From the cell containing the given text, extract its center point as (x, y) coordinate. 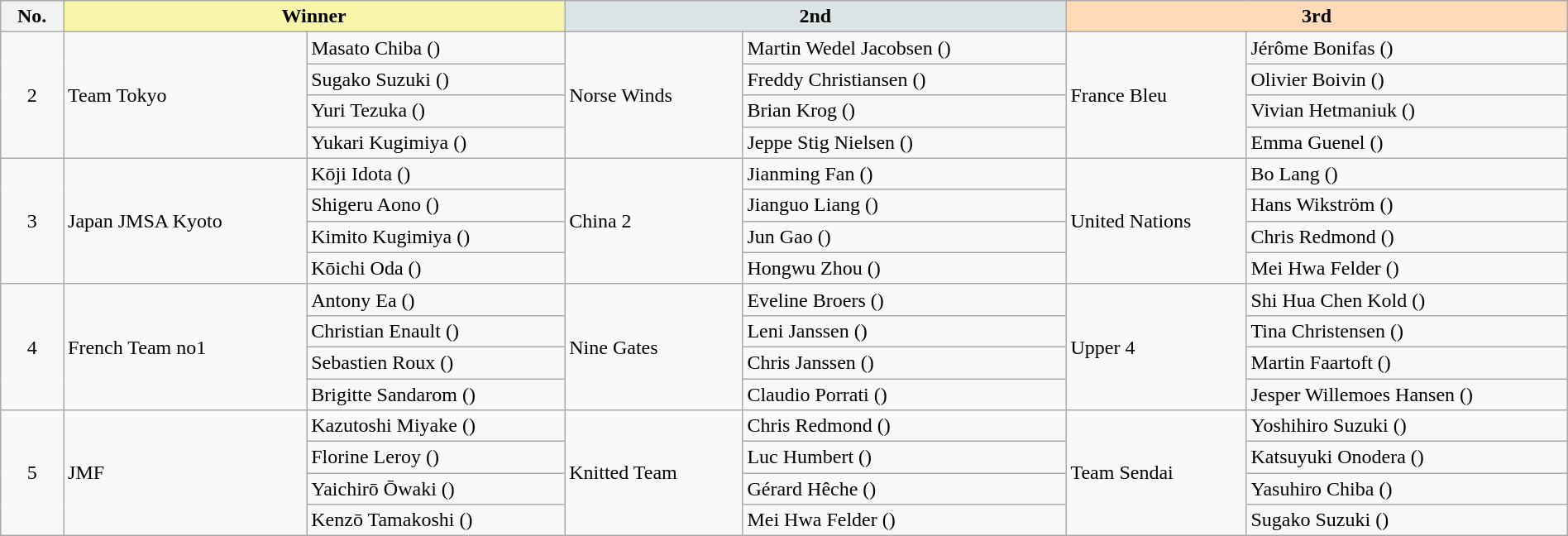
Yaichirō Ōwaki () (436, 489)
Olivier Boivin () (1407, 79)
JMF (185, 473)
Kenzō Tamakoshi () (436, 520)
French Team no1 (185, 347)
Kazutoshi Miyake () (436, 426)
United Nations (1156, 221)
Katsuyuki Onodera () (1407, 457)
Tina Christensen () (1407, 331)
Jun Gao () (905, 237)
Bo Lang () (1407, 174)
Team Sendai (1156, 473)
Jeppe Stig Nielsen () (905, 142)
Shigeru Aono () (436, 205)
Florine Leroy () (436, 457)
4 (32, 347)
Knitted Team (653, 473)
France Bleu (1156, 95)
Gérard Hêche () (905, 489)
2 (32, 95)
Antony Ea () (436, 299)
Chris Janssen () (905, 362)
Jérôme Bonifas () (1407, 48)
Martin Faartoft () (1407, 362)
Yukari Kugimiya () (436, 142)
Sebastien Roux () (436, 362)
Japan JMSA Kyoto (185, 221)
Kōji Idota () (436, 174)
China 2 (653, 221)
Brigitte Sandarom () (436, 395)
Yasuhiro Chiba () (1407, 489)
Team Tokyo (185, 95)
Hans Wikström () (1407, 205)
Freddy Christiansen () (905, 79)
Jesper Willemoes Hansen () (1407, 395)
Hongwu Zhou () (905, 268)
Brian Krog () (905, 111)
Jianming Fan () (905, 174)
Emma Guenel () (1407, 142)
Nine Gates (653, 347)
Eveline Broers () (905, 299)
Norse Winds (653, 95)
Winner (314, 17)
Leni Janssen () (905, 331)
Kōichi Oda () (436, 268)
Luc Humbert () (905, 457)
Upper 4 (1156, 347)
Kimito Kugimiya () (436, 237)
Shi Hua Chen Kold () (1407, 299)
Yoshihiro Suzuki () (1407, 426)
No. (32, 17)
Jianguo Liang () (905, 205)
Claudio Porrati () (905, 395)
2nd (815, 17)
3 (32, 221)
5 (32, 473)
Christian Enault () (436, 331)
Martin Wedel Jacobsen () (905, 48)
Vivian Hetmaniuk () (1407, 111)
Yuri Tezuka () (436, 111)
3rd (1317, 17)
Masato Chiba () (436, 48)
